Detect which cell encompasses the target text, then output its (X, Y) center coordinate. 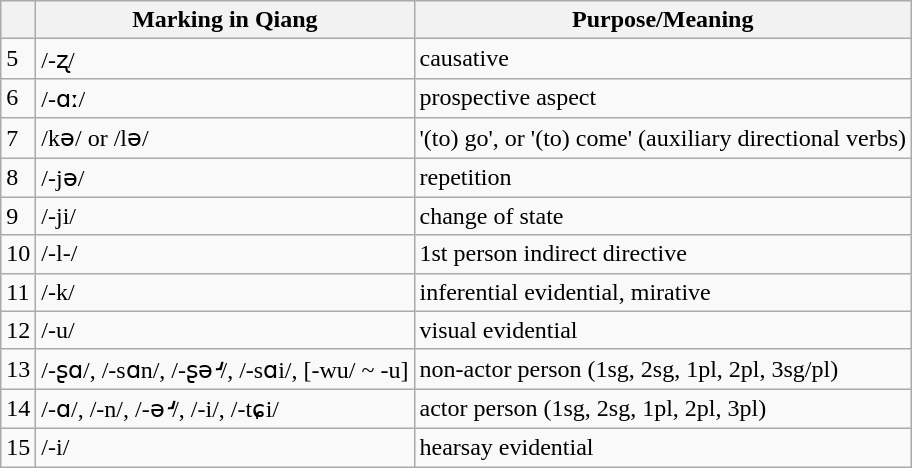
actor person (1sg, 2sg, 1pl, 2pl, 3pl) (663, 409)
causative (663, 59)
5 (18, 59)
/-ʐ/ (225, 59)
repetition (663, 178)
14 (18, 409)
10 (18, 254)
1st person indirect directive (663, 254)
non-actor person (1sg, 2sg, 1pl, 2pl, 3sg/pl) (663, 369)
13 (18, 369)
visual evidential (663, 330)
/-jə/ (225, 178)
12 (18, 330)
Purpose/Meaning (663, 20)
7 (18, 138)
/-ɑː/ (225, 98)
11 (18, 292)
8 (18, 178)
/-ʂɑ/, /-sɑn/, /-ʂəʴ/, /-sɑi/, [-wu/ ~ -u] (225, 369)
6 (18, 98)
change of state (663, 216)
/-ji/ (225, 216)
'(to) go', or '(to) come' (auxiliary directional verbs) (663, 138)
inferential evidential, mirative (663, 292)
15 (18, 447)
/-ɑ/, /-n/, /-əʴ/, /-i/, /-tɕi/ (225, 409)
/-u/ (225, 330)
/-k/ (225, 292)
9 (18, 216)
hearsay evidential (663, 447)
/-i/ (225, 447)
Marking in Qiang (225, 20)
/-l-/ (225, 254)
prospective aspect (663, 98)
/kə/ or /lə/ (225, 138)
